Capture the cell that displays the provided text and extract its (X, Y) central coordinate. 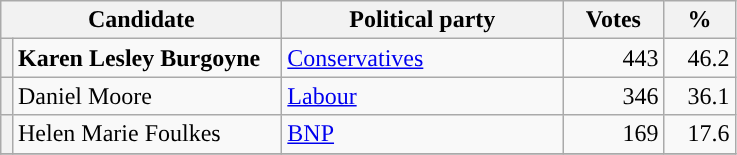
Conservatives (422, 58)
% (700, 20)
Votes (614, 20)
Daniel Moore (146, 96)
17.6 (700, 134)
36.1 (700, 96)
Political party (422, 20)
Helen Marie Foulkes (146, 134)
BNP (422, 134)
443 (614, 58)
Candidate (142, 20)
Karen Lesley Burgoyne (146, 58)
Labour (422, 96)
46.2 (700, 58)
346 (614, 96)
169 (614, 134)
